Return [X, Y] of the center of cell containing provided text 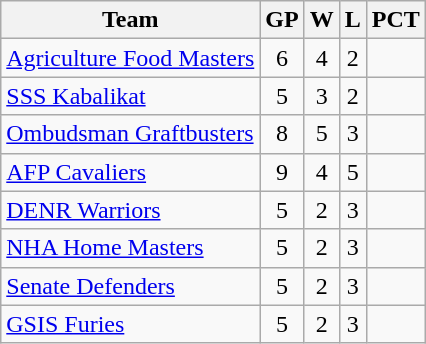
6 [282, 58]
DENR Warriors [130, 210]
Agriculture Food Masters [130, 58]
Ombudsman Graftbusters [130, 134]
8 [282, 134]
PCT [396, 20]
NHA Home Masters [130, 248]
Team [130, 20]
9 [282, 172]
L [352, 20]
SSS Kabalikat [130, 96]
GP [282, 20]
W [322, 20]
AFP Cavaliers [130, 172]
Senate Defenders [130, 286]
GSIS Furies [130, 324]
